Capture the cell that displays the provided text and extract its (x, y) central coordinate. 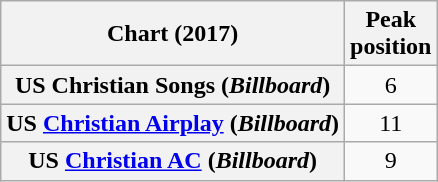
9 (391, 161)
Peakposition (391, 34)
Chart (2017) (173, 34)
US Christian Airplay (Billboard) (173, 123)
US Christian Songs (Billboard) (173, 85)
11 (391, 123)
6 (391, 85)
US Christian AC (Billboard) (173, 161)
